Determine the [x, y] coordinate at the center of the cell enclosing the given text.  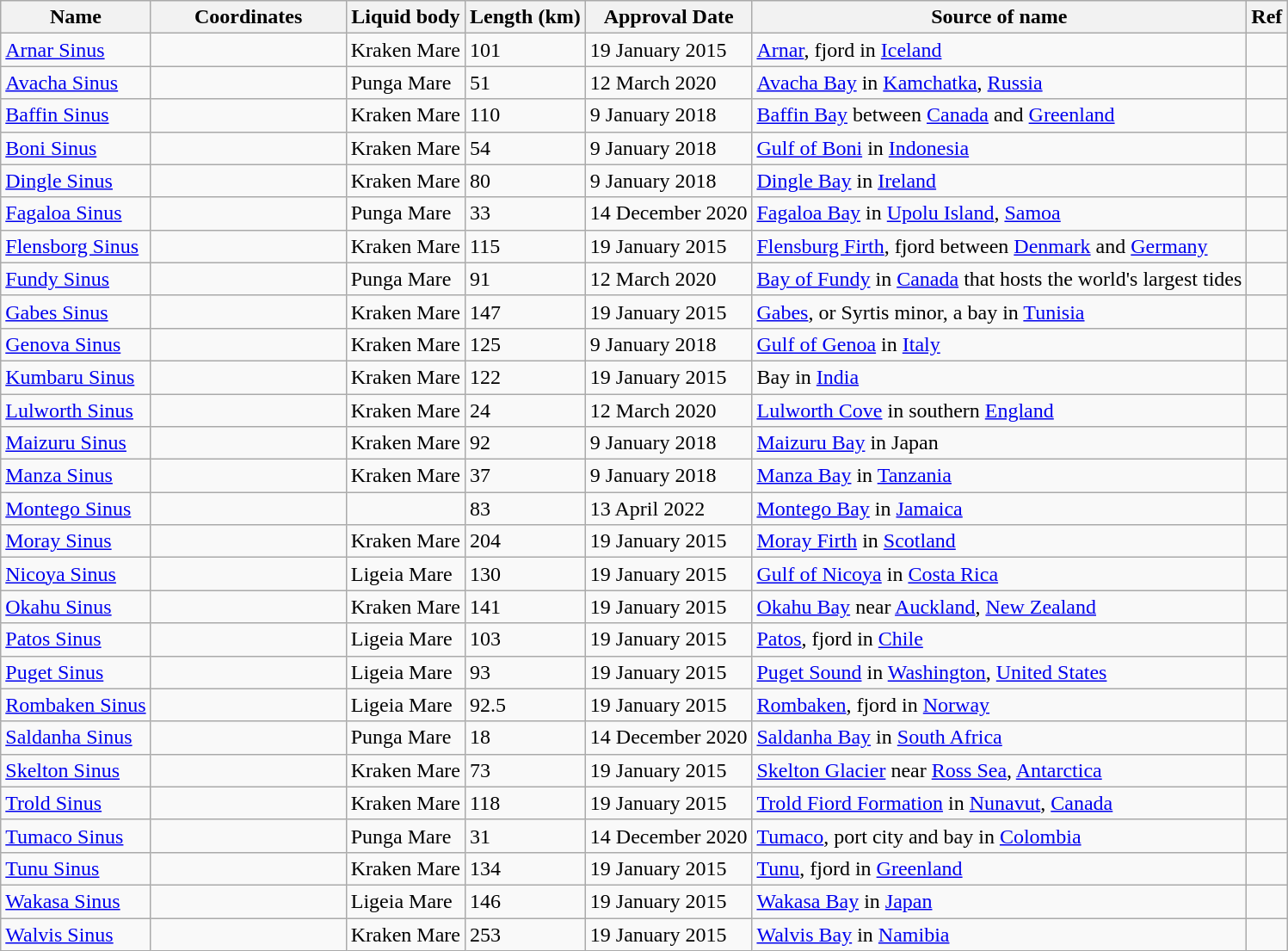
122 [526, 377]
Ref [1266, 17]
118 [526, 803]
Baffin Sinus [76, 115]
Arnar Sinus [76, 50]
Kumbaru Sinus [76, 377]
Manza Sinus [76, 476]
253 [526, 934]
Okahu Bay near Auckland, New Zealand [1000, 607]
Okahu Sinus [76, 607]
Fagaloa Sinus [76, 213]
Arnar, fjord in Iceland [1000, 50]
Avacha Bay in Kamchatka, Russia [1000, 83]
Moray Firth in Scotland [1000, 541]
Montego Sinus [76, 509]
Bay in India [1000, 377]
125 [526, 344]
Flensborg Sinus [76, 246]
Baffin Bay between Canada and Greenland [1000, 115]
Manza Bay in Tanzania [1000, 476]
Gabes Sinus [76, 312]
130 [526, 574]
Source of name [1000, 17]
147 [526, 312]
Gabes, or Syrtis minor, a bay in Tunisia [1000, 312]
Wakasa Sinus [76, 901]
Lulworth Sinus [76, 411]
Gulf of Nicoya in Costa Rica [1000, 574]
Bay of Fundy in Canada that hosts the world's largest tides [1000, 279]
Tumaco Sinus [76, 836]
Puget Sinus [76, 672]
Skelton Glacier near Ross Sea, Antarctica [1000, 770]
92.5 [526, 705]
13 April 2022 [669, 509]
Skelton Sinus [76, 770]
92 [526, 443]
Maizuru Sinus [76, 443]
Approval Date [669, 17]
Saldanha Bay in South Africa [1000, 738]
Moray Sinus [76, 541]
93 [526, 672]
Tunu, fjord in Greenland [1000, 868]
Trold Fiord Formation in Nunavut, Canada [1000, 803]
Name [76, 17]
Tunu Sinus [76, 868]
Walvis Sinus [76, 934]
54 [526, 148]
Patos Sinus [76, 639]
83 [526, 509]
Dingle Sinus [76, 181]
Lulworth Cove in southern England [1000, 411]
Dingle Bay in Ireland [1000, 181]
91 [526, 279]
103 [526, 639]
73 [526, 770]
141 [526, 607]
Flensburg Firth, fjord between Denmark and Germany [1000, 246]
110 [526, 115]
33 [526, 213]
80 [526, 181]
Montego Bay in Jamaica [1000, 509]
Genova Sinus [76, 344]
Boni Sinus [76, 148]
31 [526, 836]
204 [526, 541]
Saldanha Sinus [76, 738]
Fagaloa Bay in Upolu Island, Samoa [1000, 213]
18 [526, 738]
Patos, fjord in Chile [1000, 639]
Maizuru Bay in Japan [1000, 443]
Trold Sinus [76, 803]
51 [526, 83]
Rombaken Sinus [76, 705]
146 [526, 901]
Nicoya Sinus [76, 574]
Liquid body [405, 17]
Gulf of Boni in Indonesia [1000, 148]
101 [526, 50]
134 [526, 868]
24 [526, 411]
Length (km) [526, 17]
Avacha Sinus [76, 83]
Tumaco, port city and bay in Colombia [1000, 836]
37 [526, 476]
Fundy Sinus [76, 279]
Rombaken, fjord in Norway [1000, 705]
Puget Sound in Washington, United States [1000, 672]
115 [526, 246]
Coordinates [248, 17]
Gulf of Genoa in Italy [1000, 344]
Wakasa Bay in Japan [1000, 901]
Walvis Bay in Namibia [1000, 934]
